Extract the [x, y] coordinate from the center of the cell holding the provided text.  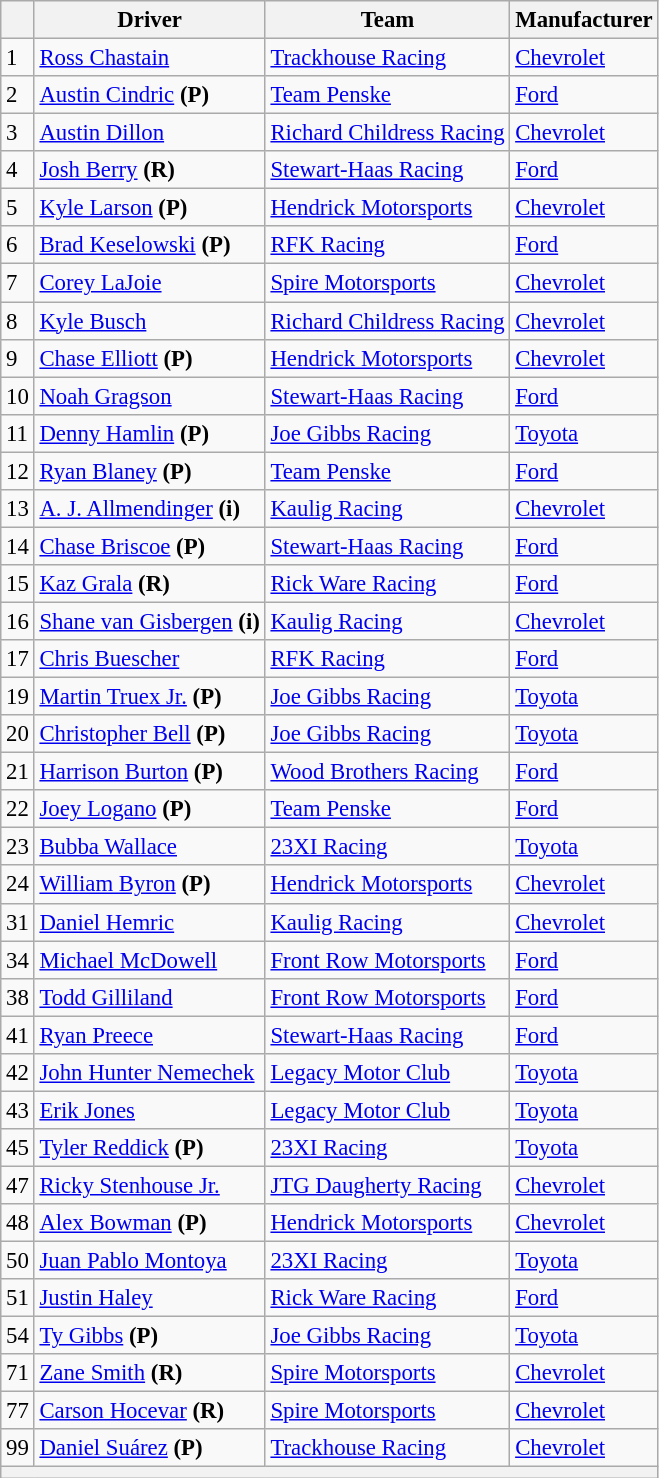
43 [18, 1110]
Christopher Bell (P) [150, 734]
77 [18, 1411]
14 [18, 546]
1 [18, 58]
12 [18, 471]
42 [18, 1073]
Austin Dillon [150, 133]
22 [18, 809]
19 [18, 697]
4 [18, 170]
41 [18, 1035]
Noah Gragson [150, 396]
45 [18, 1148]
Driver [150, 20]
Kyle Larson (P) [150, 208]
Chris Buescher [150, 659]
Zane Smith (R) [150, 1373]
Ryan Blaney (P) [150, 471]
23 [18, 847]
Kaz Grala (R) [150, 584]
54 [18, 1336]
34 [18, 960]
47 [18, 1185]
51 [18, 1298]
Tyler Reddick (P) [150, 1148]
99 [18, 1449]
21 [18, 772]
Kyle Busch [150, 321]
9 [18, 358]
5 [18, 208]
Erik Jones [150, 1110]
John Hunter Nemechek [150, 1073]
Team [388, 20]
A. J. Allmendinger (i) [150, 509]
Juan Pablo Montoya [150, 1261]
Ty Gibbs (P) [150, 1336]
Brad Keselowski (P) [150, 245]
17 [18, 659]
Daniel Suárez (P) [150, 1449]
24 [18, 885]
Manufacturer [584, 20]
Chase Elliott (P) [150, 358]
Austin Cindric (P) [150, 95]
Shane van Gisbergen (i) [150, 621]
Todd Gilliland [150, 997]
16 [18, 621]
6 [18, 245]
Wood Brothers Racing [388, 772]
Alex Bowman (P) [150, 1223]
Denny Hamlin (P) [150, 433]
Martin Truex Jr. (P) [150, 697]
Josh Berry (R) [150, 170]
Daniel Hemric [150, 922]
Harrison Burton (P) [150, 772]
71 [18, 1373]
38 [18, 997]
8 [18, 321]
7 [18, 283]
31 [18, 922]
Ross Chastain [150, 58]
Justin Haley [150, 1298]
20 [18, 734]
13 [18, 509]
Corey LaJoie [150, 283]
Ryan Preece [150, 1035]
William Byron (P) [150, 885]
JTG Daugherty Racing [388, 1185]
Bubba Wallace [150, 847]
50 [18, 1261]
10 [18, 396]
2 [18, 95]
Chase Briscoe (P) [150, 546]
Ricky Stenhouse Jr. [150, 1185]
11 [18, 433]
15 [18, 584]
Michael McDowell [150, 960]
Carson Hocevar (R) [150, 1411]
3 [18, 133]
48 [18, 1223]
Joey Logano (P) [150, 809]
